Extract the [X, Y] coordinate from the center of the cell holding the provided text.  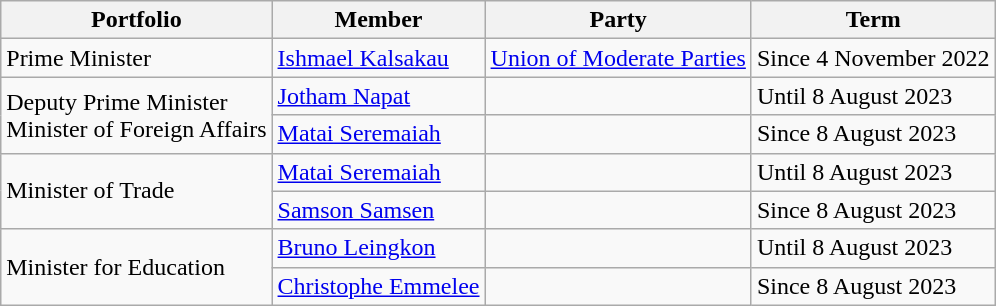
Member [378, 20]
Samson Samsen [378, 210]
Ishmael Kalsakau [378, 58]
Prime Minister [136, 58]
Deputy Prime MinisterMinister of Foreign Affairs [136, 115]
Portfolio [136, 20]
Jotham Napat [378, 96]
Bruno Leingkon [378, 248]
Christophe Emmelee [378, 286]
Party [618, 20]
Term [873, 20]
Since 4 November 2022 [873, 58]
Union of Moderate Parties [618, 58]
Minister of Trade [136, 191]
Minister for Education [136, 267]
